Search for the cell housing the specified text and yield its [X, Y] center coordinate. 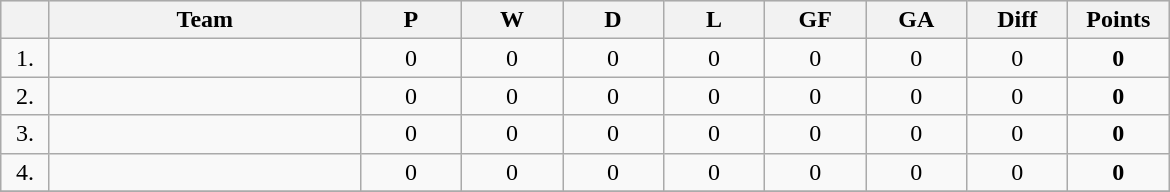
2. [26, 96]
GF [816, 20]
W [512, 20]
GA [916, 20]
D [612, 20]
Team [204, 20]
3. [26, 134]
Points [1118, 20]
1. [26, 58]
P [410, 20]
Diff [1018, 20]
L [714, 20]
4. [26, 172]
